Provide the [x, y] coordinate of the cell's center where the given text is located.  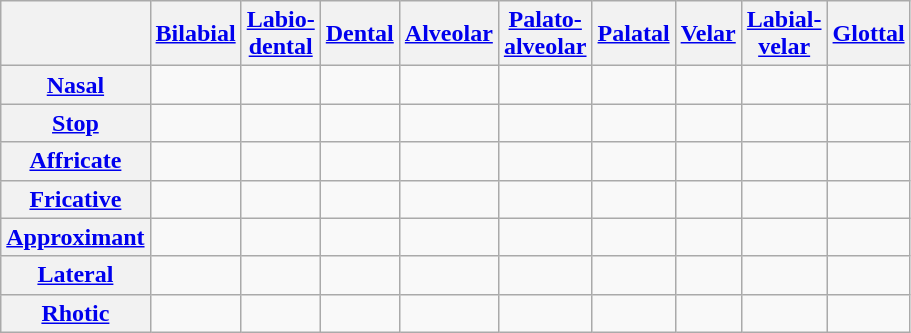
Approximant [76, 237]
Palato-alveolar [545, 34]
Fricative [76, 199]
Affricate [76, 161]
Labio-dental [280, 34]
Labial-velar [784, 34]
Stop [76, 123]
Rhotic [76, 313]
Glottal [868, 34]
Lateral [76, 275]
Alveolar [448, 34]
Nasal [76, 85]
Dental [360, 34]
Bilabial [196, 34]
Palatal [634, 34]
Velar [708, 34]
